From the cell containing the given text, extract its center point as [X, Y] coordinate. 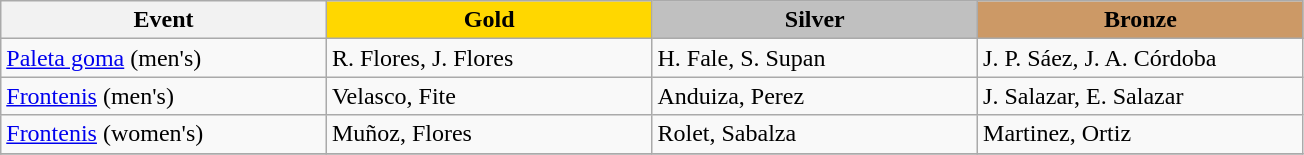
J. Salazar, E. Salazar [1141, 96]
R. Flores, J. Flores [489, 58]
Frontenis (men's) [164, 96]
H. Fale, S. Supan [815, 58]
Rolet, Sabalza [815, 134]
Muñoz, Flores [489, 134]
Bronze [1141, 20]
J. P. Sáez, J. A. Córdoba [1141, 58]
Silver [815, 20]
Velasco, Fite [489, 96]
Anduiza, Perez [815, 96]
Gold [489, 20]
Event [164, 20]
Frontenis (women's) [164, 134]
Paleta goma (men's) [164, 58]
Martinez, Ortiz [1141, 134]
